Scan for the cell matching the given text and deliver its [x, y] coordinate at center. 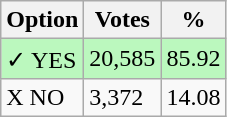
85.92 [194, 59]
% [194, 20]
3,372 [122, 97]
14.08 [194, 97]
✓ YES [42, 59]
Option [42, 20]
20,585 [122, 59]
Votes [122, 20]
X NO [42, 97]
